Search for the cell housing the specified text and yield its (x, y) center coordinate. 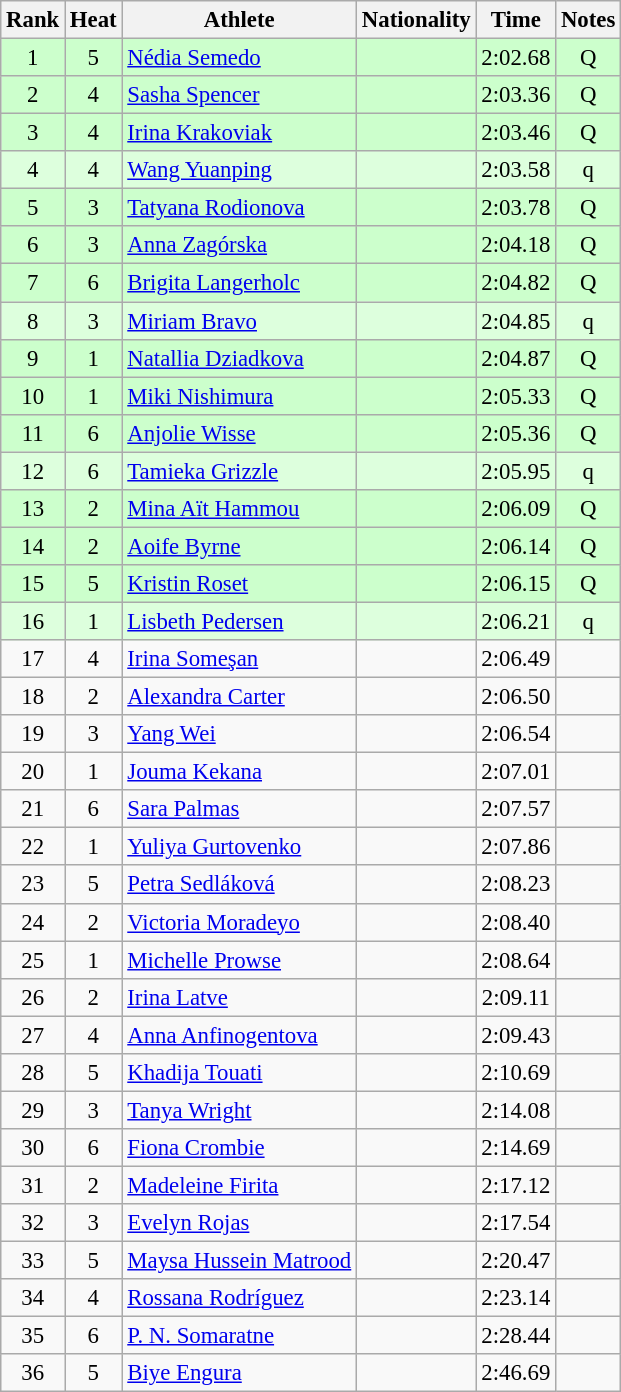
2:17.54 (516, 1223)
2:05.36 (516, 433)
Kristin Roset (240, 584)
2:07.57 (516, 809)
22 (33, 847)
2:06.54 (516, 734)
36 (33, 1373)
17 (33, 659)
2:04.82 (516, 283)
Yuliya Gurtovenko (240, 847)
Wang Yuanping (240, 170)
2:28.44 (516, 1336)
Madeleine Firita (240, 1185)
2:06.21 (516, 621)
2:03.46 (516, 133)
19 (33, 734)
15 (33, 584)
2:06.09 (516, 509)
7 (33, 283)
Rossana Rodríguez (240, 1298)
2:23.14 (516, 1298)
35 (33, 1336)
2:03.58 (516, 170)
Irina Latve (240, 997)
Irina Krakoviak (240, 133)
31 (33, 1185)
2:09.11 (516, 997)
34 (33, 1298)
Athlete (240, 20)
Biye Engura (240, 1373)
20 (33, 772)
2:02.68 (516, 58)
33 (33, 1261)
11 (33, 433)
30 (33, 1148)
2:05.95 (516, 471)
2:06.49 (516, 659)
2:14.08 (516, 1110)
Petra Sedláková (240, 885)
2:06.15 (516, 584)
18 (33, 697)
2:03.36 (516, 95)
Time (516, 20)
9 (33, 358)
Natallia Dziadkova (240, 358)
24 (33, 922)
Victoria Moradeyo (240, 922)
32 (33, 1223)
Sasha Spencer (240, 95)
Notes (588, 20)
Sara Palmas (240, 809)
2:03.78 (516, 208)
2:07.86 (516, 847)
Tatyana Rodionova (240, 208)
Tamieka Grizzle (240, 471)
Lisbeth Pedersen (240, 621)
26 (33, 997)
Anna Anfinogentova (240, 1035)
Evelyn Rojas (240, 1223)
2:08.23 (516, 885)
2:04.18 (516, 245)
28 (33, 1073)
P. N. Somaratne (240, 1336)
Fiona Crombie (240, 1148)
2:04.87 (516, 358)
Maysa Hussein Matrood (240, 1261)
2:07.01 (516, 772)
Aoife Byrne (240, 546)
Jouma Kekana (240, 772)
Tanya Wright (240, 1110)
Irina Someşan (240, 659)
21 (33, 809)
Yang Wei (240, 734)
25 (33, 960)
8 (33, 321)
2:46.69 (516, 1373)
Heat (94, 20)
23 (33, 885)
Miriam Bravo (240, 321)
2:09.43 (516, 1035)
2:05.33 (516, 396)
2:20.47 (516, 1261)
2:14.69 (516, 1148)
Brigita Langerholc (240, 283)
10 (33, 396)
Mina Aït Hammou (240, 509)
Khadija Touati (240, 1073)
Miki Nishimura (240, 396)
2:10.69 (516, 1073)
Nationality (416, 20)
13 (33, 509)
Rank (33, 20)
Alexandra Carter (240, 697)
Michelle Prowse (240, 960)
Nédia Semedo (240, 58)
Anjolie Wisse (240, 433)
Anna Zagórska (240, 245)
2:04.85 (516, 321)
2:08.40 (516, 922)
14 (33, 546)
16 (33, 621)
12 (33, 471)
27 (33, 1035)
2:08.64 (516, 960)
2:17.12 (516, 1185)
29 (33, 1110)
2:06.50 (516, 697)
2:06.14 (516, 546)
